Provide the (x, y) coordinate of the cell's center where the given text is located.  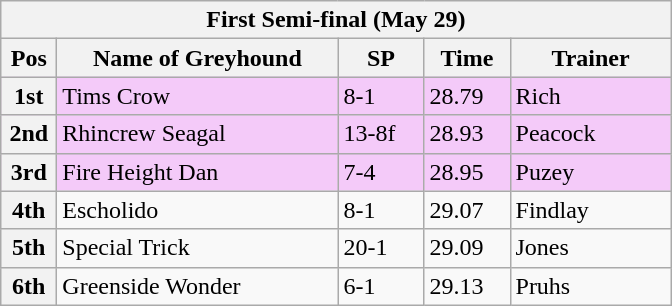
Rich (590, 96)
Jones (590, 248)
29.07 (467, 210)
Name of Greyhound (198, 58)
20-1 (381, 248)
5th (29, 248)
1st (29, 96)
Pruhs (590, 286)
28.93 (467, 134)
6-1 (381, 286)
3rd (29, 172)
29.13 (467, 286)
Time (467, 58)
28.95 (467, 172)
Tims Crow (198, 96)
SP (381, 58)
2nd (29, 134)
Rhincrew Seagal (198, 134)
Peacock (590, 134)
29.09 (467, 248)
First Semi-final (May 29) (336, 20)
28.79 (467, 96)
4th (29, 210)
13-8f (381, 134)
Puzey (590, 172)
Escholido (198, 210)
Special Trick (198, 248)
6th (29, 286)
Fire Height Dan (198, 172)
Findlay (590, 210)
Greenside Wonder (198, 286)
Trainer (590, 58)
Pos (29, 58)
7-4 (381, 172)
